Provide the [X, Y] coordinate of the cell's center where the given text is located.  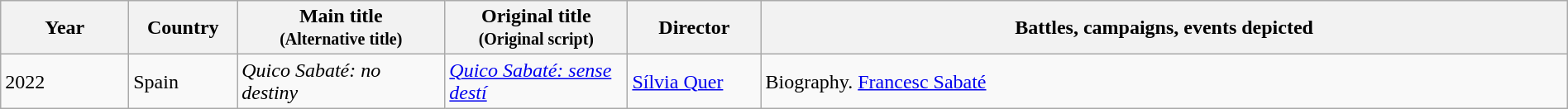
Quico Sabaté: no destiny [341, 81]
Year [65, 28]
Biography. Francesc Sabaté [1164, 81]
Country [184, 28]
Main title(Alternative title) [341, 28]
Spain [184, 81]
Battles, campaigns, events depicted [1164, 28]
Quico Sabaté: sense destí [536, 81]
Sílvia Quer [695, 81]
2022 [65, 81]
Director [695, 28]
Original title(Original script) [536, 28]
